Detect which cell encompasses the target text, then output its [X, Y] center coordinate. 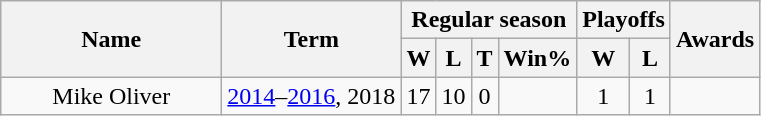
0 [484, 96]
Term [312, 39]
Awards [714, 39]
Regular season [489, 20]
2014–2016, 2018 [312, 96]
T [484, 58]
17 [418, 96]
Mike Oliver [112, 96]
Playoffs [624, 20]
10 [454, 96]
Win% [538, 58]
Name [112, 39]
